Capture the cell that displays the provided text and extract its [x, y] central coordinate. 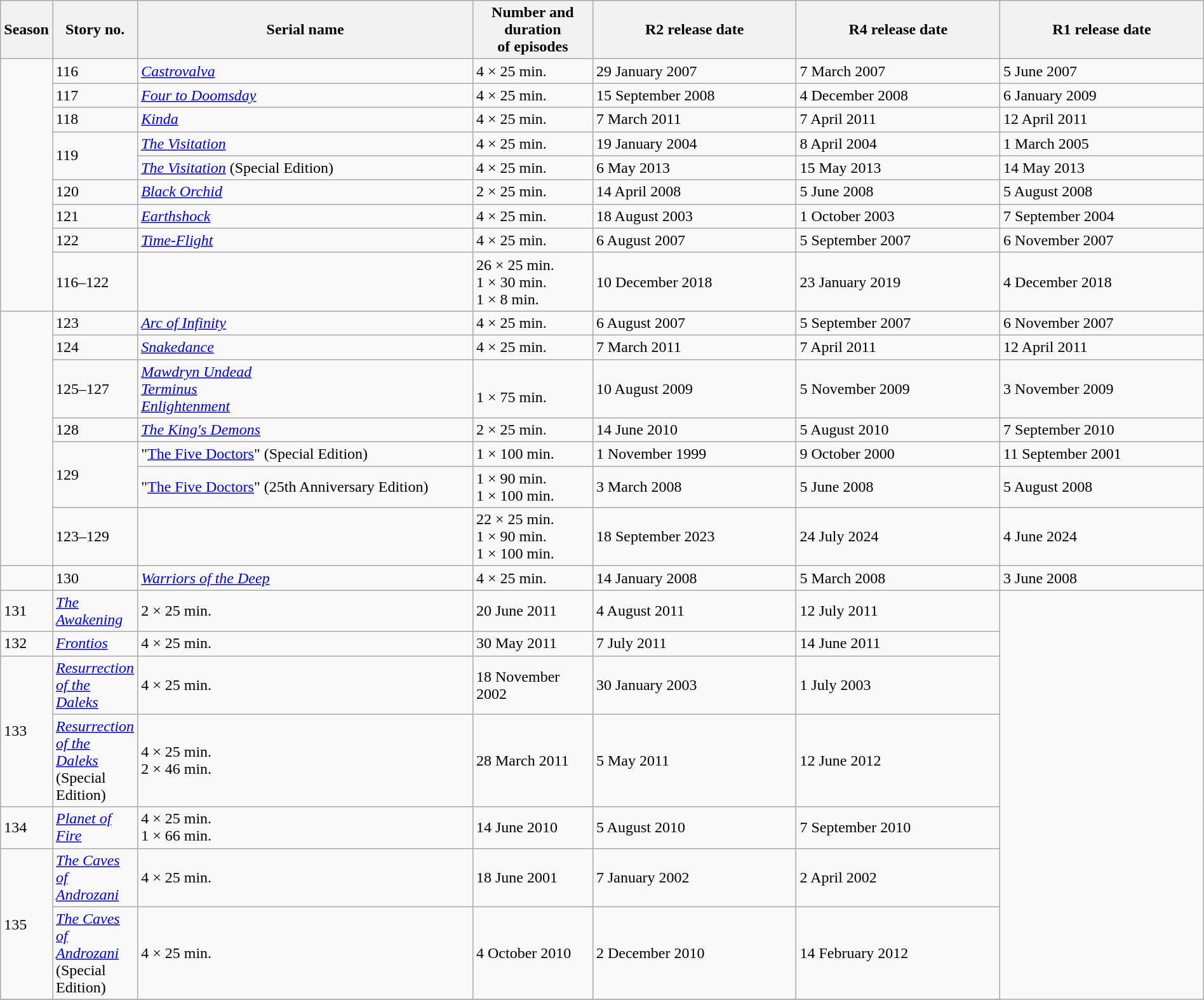
22 × 25 min.1 × 90 min.1 × 100 min. [532, 537]
132 [27, 644]
R4 release date [898, 30]
The Visitation (Special Edition) [305, 168]
120 [95, 192]
Mawdryn UndeadTerminusEnlightenment [305, 389]
7 January 2002 [695, 877]
12 June 2012 [898, 760]
Four to Doomsday [305, 95]
Number and durationof episodes [532, 30]
The Caves of Androzani [95, 877]
14 January 2008 [695, 578]
The King's Demons [305, 430]
135 [27, 924]
Resurrection of the Daleks [95, 685]
6 January 2009 [1102, 95]
"The Five Doctors" (Special Edition) [305, 454]
14 February 2012 [898, 953]
3 June 2008 [1102, 578]
30 January 2003 [695, 685]
4 December 2018 [1102, 281]
The Visitation [305, 144]
4 December 2008 [898, 95]
11 September 2001 [1102, 454]
134 [27, 827]
30 May 2011 [532, 644]
Kinda [305, 119]
8 April 2004 [898, 144]
26 × 25 min.1 × 30 min.1 × 8 min. [532, 281]
Earthshock [305, 216]
119 [95, 156]
5 November 2009 [898, 389]
Arc of Infinity [305, 323]
5 June 2007 [1102, 71]
Warriors of the Deep [305, 578]
10 December 2018 [695, 281]
116 [95, 71]
Black Orchid [305, 192]
4 August 2011 [695, 611]
Snakedance [305, 347]
116–122 [95, 281]
14 April 2008 [695, 192]
123 [95, 323]
125–127 [95, 389]
1 × 90 min.1 × 100 min. [532, 487]
Resurrection of the Daleks (Special Edition) [95, 760]
130 [95, 578]
18 September 2023 [695, 537]
1 October 2003 [898, 216]
6 May 2013 [695, 168]
3 March 2008 [695, 487]
15 September 2008 [695, 95]
Season [27, 30]
24 July 2024 [898, 537]
12 July 2011 [898, 611]
4 × 25 min.2 × 46 min. [305, 760]
18 August 2003 [695, 216]
118 [95, 119]
Castrovalva [305, 71]
7 March 2007 [898, 71]
10 August 2009 [695, 389]
The Awakening [95, 611]
2 April 2002 [898, 877]
5 May 2011 [695, 760]
Time-Flight [305, 240]
121 [95, 216]
R1 release date [1102, 30]
9 October 2000 [898, 454]
7 July 2011 [695, 644]
29 January 2007 [695, 71]
2 December 2010 [695, 953]
15 May 2013 [898, 168]
1 July 2003 [898, 685]
Frontios [95, 644]
14 May 2013 [1102, 168]
20 June 2011 [532, 611]
1 November 1999 [695, 454]
129 [95, 475]
133 [27, 731]
28 March 2011 [532, 760]
14 June 2011 [898, 644]
Serial name [305, 30]
18 November 2002 [532, 685]
1 March 2005 [1102, 144]
131 [27, 611]
3 November 2009 [1102, 389]
5 March 2008 [898, 578]
1 × 75 min. [532, 389]
4 × 25 min.1 × 66 min. [305, 827]
19 January 2004 [695, 144]
124 [95, 347]
4 October 2010 [532, 953]
123–129 [95, 537]
1 × 100 min. [532, 454]
18 June 2001 [532, 877]
Planet of Fire [95, 827]
7 September 2004 [1102, 216]
R2 release date [695, 30]
"The Five Doctors" (25th Anniversary Edition) [305, 487]
The Caves of Androzani (Special Edition) [95, 953]
117 [95, 95]
Story no. [95, 30]
4 June 2024 [1102, 537]
122 [95, 240]
23 January 2019 [898, 281]
128 [95, 430]
